Locate the cell with the specified text and output its [x, y] center coordinate. 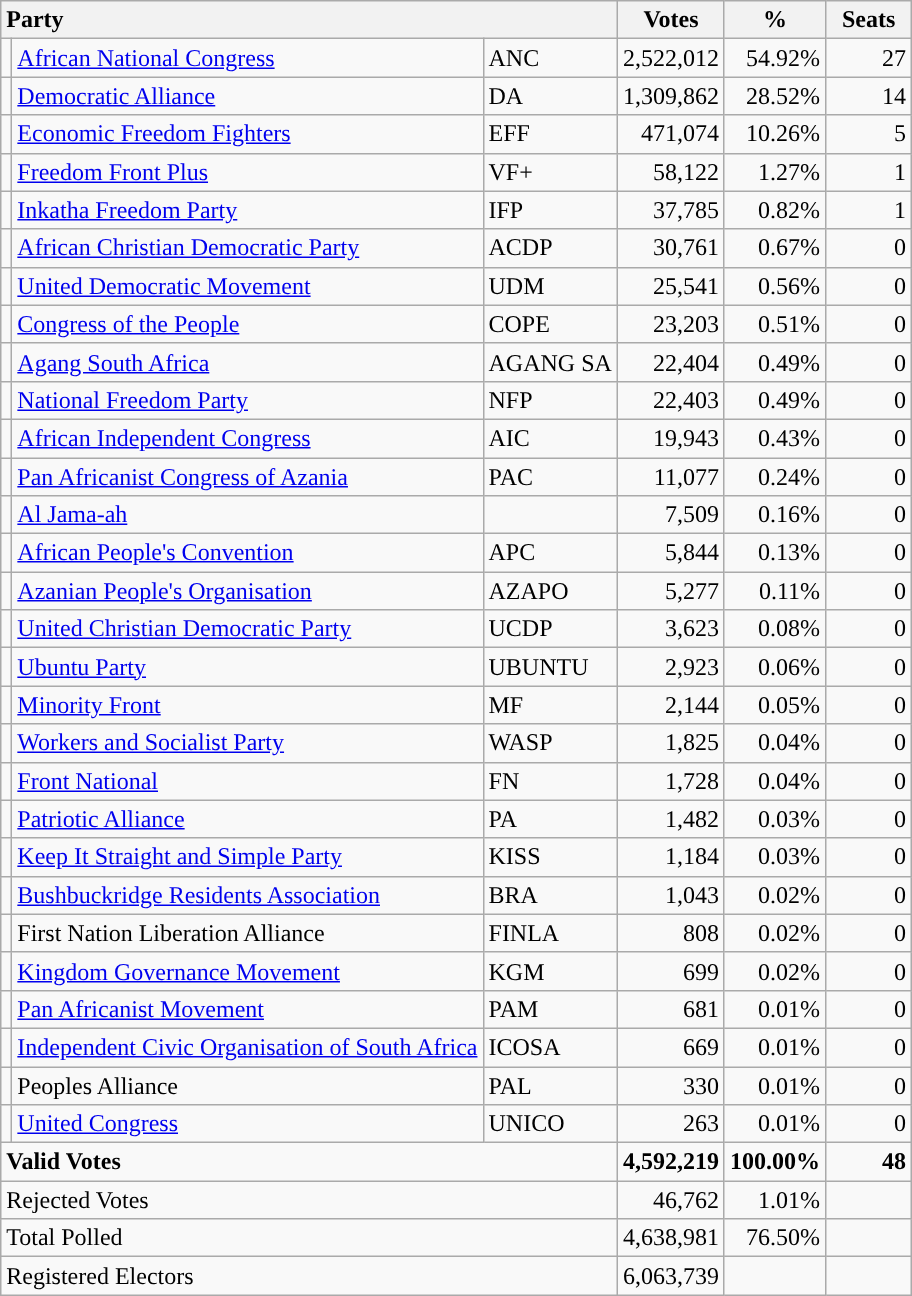
Rejected Votes [310, 1200]
UNICO [550, 1124]
African Independent Congress [248, 438]
Agang South Africa [248, 362]
Registered Electors [310, 1276]
AIC [550, 438]
10.26% [774, 134]
1,482 [670, 819]
ANC [550, 58]
Keep It Straight and Simple Party [248, 857]
APC [550, 553]
1,825 [670, 743]
2,522,012 [670, 58]
1,309,862 [670, 96]
Seats [869, 20]
National Freedom Party [248, 400]
Bushbuckridge Residents Association [248, 895]
Minority Front [248, 705]
Workers and Socialist Party [248, 743]
0.43% [774, 438]
EFF [550, 134]
Pan Africanist Movement [248, 1009]
Valid Votes [310, 1162]
330 [670, 1085]
African National Congress [248, 58]
1,184 [670, 857]
PAC [550, 477]
PA [550, 819]
MF [550, 705]
Total Polled [310, 1238]
Votes [670, 20]
UDM [550, 286]
37,785 [670, 210]
471,074 [670, 134]
5,844 [670, 553]
ICOSA [550, 1047]
Inkatha Freedom Party [248, 210]
Kingdom Governance Movement [248, 971]
1,728 [670, 781]
22,404 [670, 362]
5 [869, 134]
808 [670, 933]
African People's Convention [248, 553]
Ubuntu Party [248, 667]
7,509 [670, 515]
58,122 [670, 172]
African Christian Democratic Party [248, 248]
WASP [550, 743]
ACDP [550, 248]
First Nation Liberation Alliance [248, 933]
1.27% [774, 172]
0.67% [774, 248]
AGANG SA [550, 362]
UBUNTU [550, 667]
Congress of the People [248, 324]
0.56% [774, 286]
VF+ [550, 172]
0.82% [774, 210]
Azanian People's Organisation [248, 591]
United Democratic Movement [248, 286]
BRA [550, 895]
0.16% [774, 515]
30,761 [670, 248]
0.06% [774, 667]
76.50% [774, 1238]
1,043 [670, 895]
19,943 [670, 438]
0.51% [774, 324]
PAL [550, 1085]
263 [670, 1124]
United Christian Democratic Party [248, 629]
669 [670, 1047]
46,762 [670, 1200]
Freedom Front Plus [248, 172]
1.01% [774, 1200]
NFP [550, 400]
0.11% [774, 591]
AZAPO [550, 591]
22,403 [670, 400]
28.52% [774, 96]
11,077 [670, 477]
5,277 [670, 591]
3,623 [670, 629]
Patriotic Alliance [248, 819]
23,203 [670, 324]
48 [869, 1162]
% [774, 20]
0.24% [774, 477]
Party [310, 20]
699 [670, 971]
0.08% [774, 629]
4,592,219 [670, 1162]
4,638,981 [670, 1238]
0.05% [774, 705]
KGM [550, 971]
54.92% [774, 58]
Economic Freedom Fighters [248, 134]
FN [550, 781]
Al Jama-ah [248, 515]
27 [869, 58]
Pan Africanist Congress of Azania [248, 477]
Democratic Alliance [248, 96]
0.13% [774, 553]
2,923 [670, 667]
Independent Civic Organisation of South Africa [248, 1047]
Peoples Alliance [248, 1085]
2,144 [670, 705]
COPE [550, 324]
14 [869, 96]
100.00% [774, 1162]
FINLA [550, 933]
PAM [550, 1009]
25,541 [670, 286]
681 [670, 1009]
KISS [550, 857]
DA [550, 96]
United Congress [248, 1124]
Front National [248, 781]
UCDP [550, 629]
IFP [550, 210]
6,063,739 [670, 1276]
